Extract the (x, y) coordinate from the center of the cell holding the provided text.  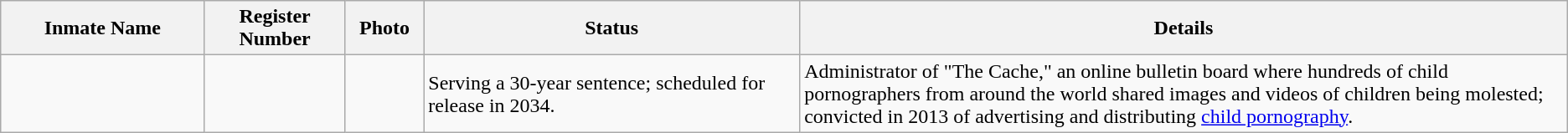
Status (611, 28)
Serving a 30-year sentence; scheduled for release in 2034. (611, 94)
Register Number (275, 28)
Inmate Name (102, 28)
Details (1184, 28)
Photo (384, 28)
